Pinpoint the cell where the given text exists, returning its (X, Y) midpoint coordinate. 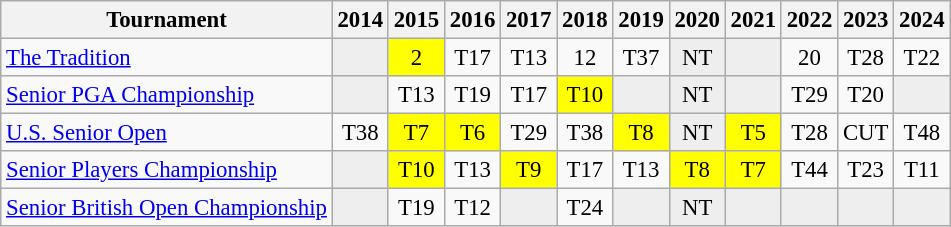
T6 (472, 133)
CUT (866, 133)
T23 (866, 170)
T22 (922, 58)
2015 (416, 20)
Senior British Open Championship (166, 208)
T24 (585, 208)
Senior Players Championship (166, 170)
2022 (809, 20)
T11 (922, 170)
2017 (529, 20)
2 (416, 58)
12 (585, 58)
2024 (922, 20)
Tournament (166, 20)
2023 (866, 20)
2019 (641, 20)
2014 (360, 20)
T48 (922, 133)
T5 (753, 133)
U.S. Senior Open (166, 133)
2018 (585, 20)
20 (809, 58)
T9 (529, 170)
T12 (472, 208)
2021 (753, 20)
T20 (866, 95)
2020 (697, 20)
T44 (809, 170)
2016 (472, 20)
Senior PGA Championship (166, 95)
T37 (641, 58)
The Tradition (166, 58)
